For the text-containing cell, return its midpoint in [X, Y] coordinate format. 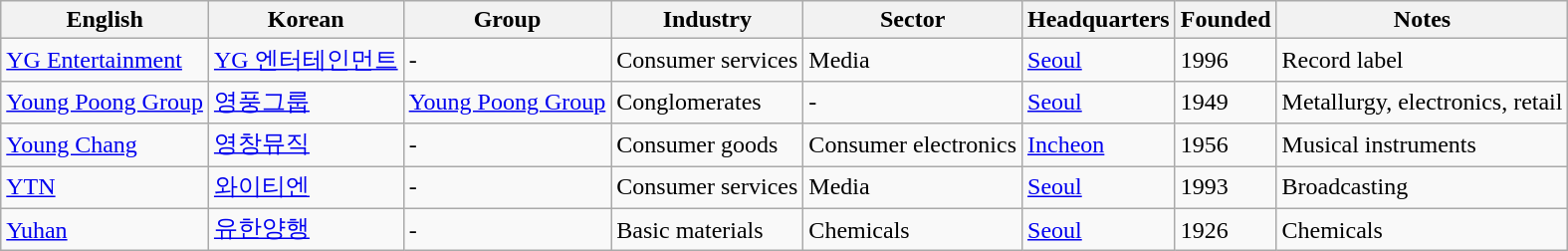
Group [508, 20]
1993 [1226, 187]
Headquarters [1099, 20]
영풍그룹 [306, 102]
1926 [1226, 229]
Basic materials [707, 229]
Consumer goods [707, 145]
Founded [1226, 20]
Broadcasting [1422, 187]
와이티엔 [306, 187]
Young Chang [106, 145]
Industry [707, 20]
Musical instruments [1422, 145]
Record label [1422, 60]
Conglomerates [707, 102]
Consumer electronics [913, 145]
1949 [1226, 102]
1996 [1226, 60]
Incheon [1099, 145]
English [106, 20]
영창뮤직 [306, 145]
YTN [106, 187]
Notes [1422, 20]
유한양행 [306, 229]
Korean [306, 20]
YG Entertainment [106, 60]
Sector [913, 20]
1956 [1226, 145]
Metallurgy, electronics, retail [1422, 102]
Yuhan [106, 229]
YG 엔터테인먼트 [306, 60]
